Provide the (X, Y) coordinate of the cell's center where the given text is located.  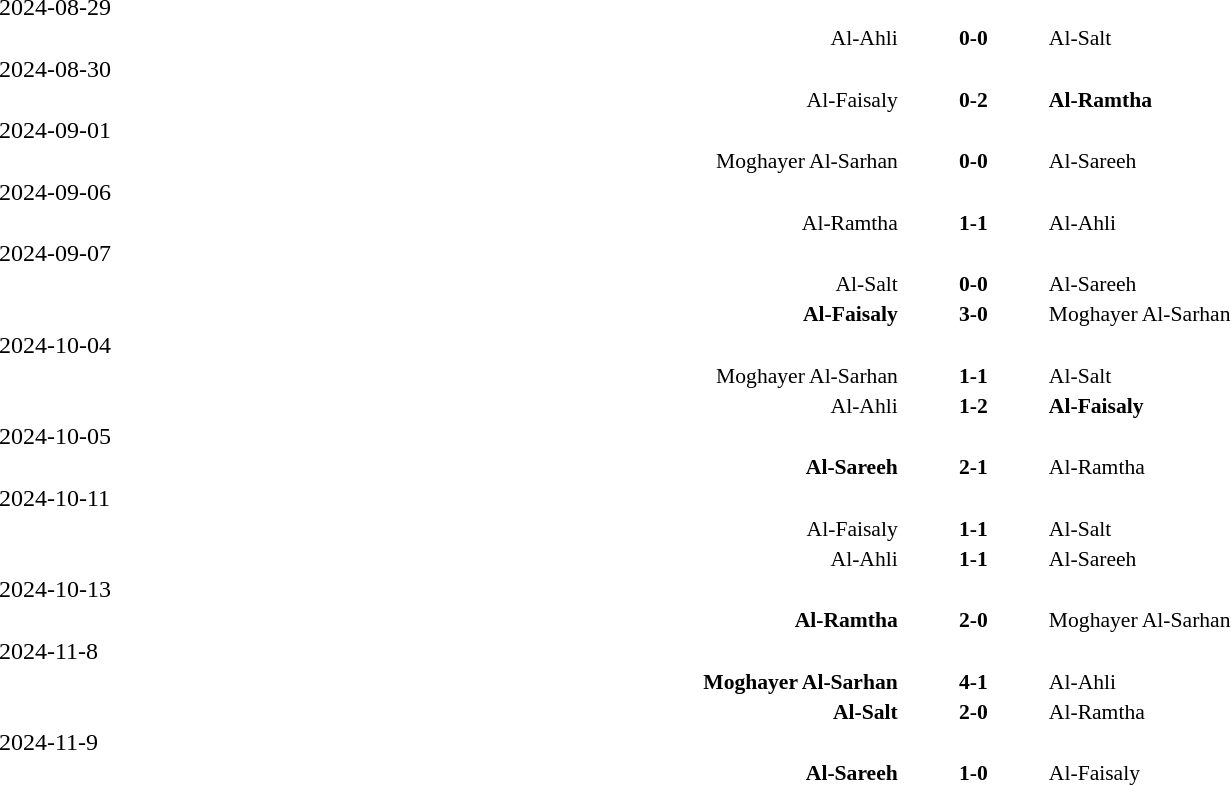
0-2 (974, 100)
2-1 (974, 467)
3-0 (974, 314)
1-2 (974, 406)
4-1 (974, 682)
